From the cell containing the given text, extract its center point as (X, Y) coordinate. 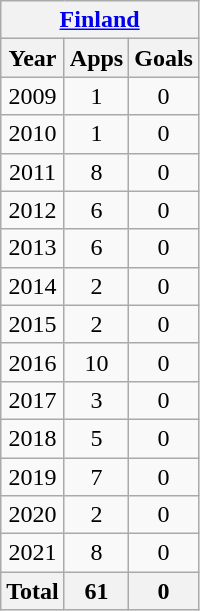
2011 (33, 172)
2010 (33, 134)
2015 (33, 324)
2016 (33, 362)
10 (96, 362)
7 (96, 477)
2019 (33, 477)
Total (33, 591)
2017 (33, 400)
2014 (33, 286)
2021 (33, 553)
5 (96, 438)
Apps (96, 58)
2013 (33, 248)
3 (96, 400)
2009 (33, 96)
2012 (33, 210)
Goals (164, 58)
2018 (33, 438)
61 (96, 591)
2020 (33, 515)
Finland (100, 20)
Year (33, 58)
